Output the (x, y) coordinate of the center of the cell containing the given text.  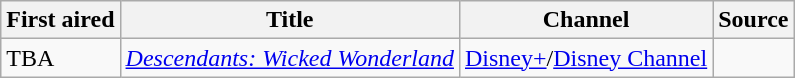
TBA (60, 58)
Title (290, 20)
Disney+/Disney Channel (586, 58)
Descendants: Wicked Wonderland (290, 58)
Channel (586, 20)
Source (754, 20)
First aired (60, 20)
